Pinpoint the cell where the given text exists, returning its [X, Y] midpoint coordinate. 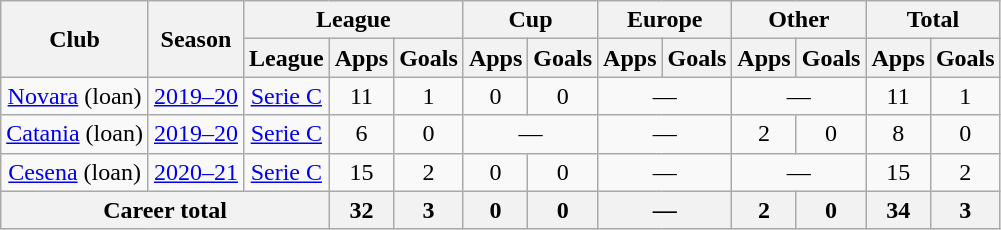
2020–21 [196, 172]
Other [799, 20]
8 [898, 134]
32 [361, 210]
Cesena (loan) [75, 172]
Career total [165, 210]
Club [75, 39]
Total [933, 20]
Season [196, 39]
Cup [530, 20]
34 [898, 210]
Novara (loan) [75, 96]
Europe [665, 20]
Catania (loan) [75, 134]
6 [361, 134]
